From the cell containing the given text, extract its center point as (x, y) coordinate. 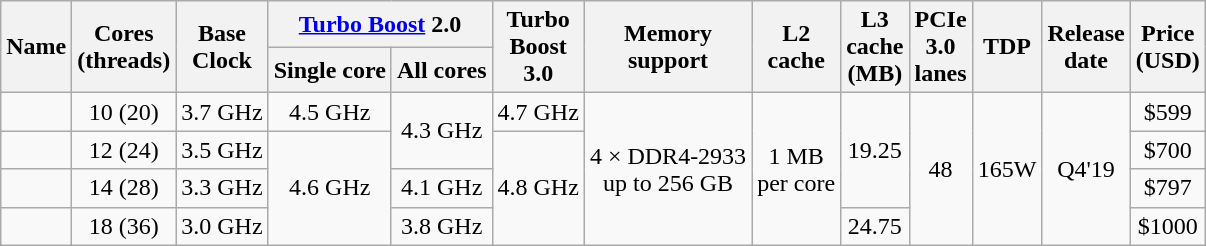
3.0 GHz (222, 226)
10 (20) (124, 112)
4.5 GHz (330, 112)
Single core (330, 70)
19.25 (875, 150)
TDP (1007, 47)
$700 (1168, 150)
18 (36) (124, 226)
Turbo Boost 2.0 (380, 24)
L3cache(MB) (875, 47)
3.8 GHz (442, 226)
Name (36, 47)
48 (940, 169)
4.3 GHz (442, 131)
3.5 GHz (222, 150)
4.1 GHz (442, 188)
TurboBoost3.0 (538, 47)
24.75 (875, 226)
PCIe3.0lanes (940, 47)
$797 (1168, 188)
1 MBper core (796, 169)
$1000 (1168, 226)
3.7 GHz (222, 112)
4 × DDR4-2933up to 256 GB (668, 169)
Releasedate (1086, 47)
BaseClock (222, 47)
165W (1007, 169)
4.7 GHz (538, 112)
Cores(threads) (124, 47)
12 (24) (124, 150)
4.8 GHz (538, 188)
Memorysupport (668, 47)
3.3 GHz (222, 188)
All cores (442, 70)
14 (28) (124, 188)
4.6 GHz (330, 188)
Q4'19 (1086, 169)
L2cache (796, 47)
Price(USD) (1168, 47)
$599 (1168, 112)
